Pinpoint the cell where the given text exists, returning its (x, y) midpoint coordinate. 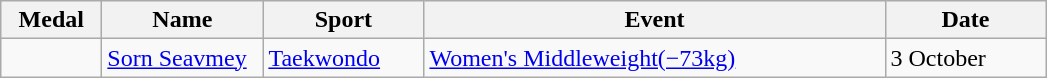
Event (654, 20)
Taekwondo (344, 58)
Sorn Seavmey (182, 58)
Medal (52, 20)
Women's Middleweight(−73kg) (654, 58)
Sport (344, 20)
Date (966, 20)
Name (182, 20)
3 October (966, 58)
